Scan for the cell matching the given text and deliver its [X, Y] coordinate at center. 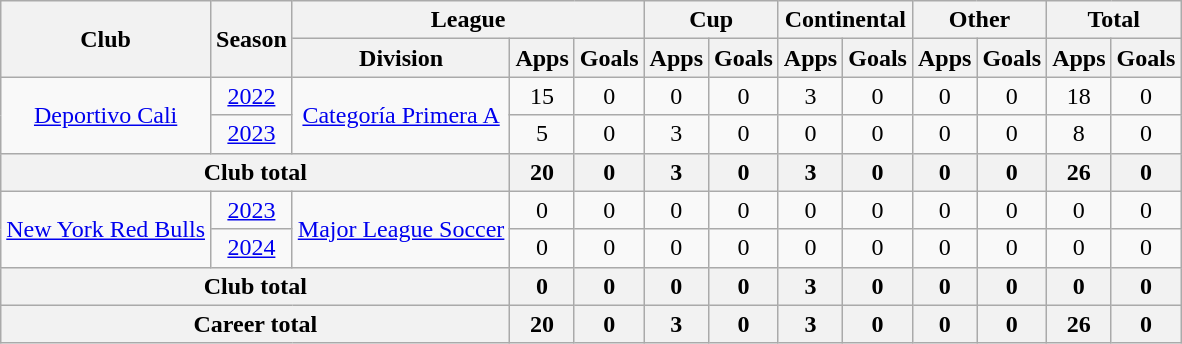
Career total [256, 324]
Other [979, 20]
Cup [711, 20]
18 [1079, 96]
2024 [252, 248]
Club [106, 39]
Deportivo Cali [106, 115]
New York Red Bulls [106, 229]
Season [252, 39]
Major League Soccer [401, 229]
Total [1114, 20]
Division [401, 58]
2022 [252, 96]
5 [542, 134]
League [468, 20]
Continental [845, 20]
15 [542, 96]
8 [1079, 134]
Categoría Primera A [401, 115]
